Determine the [x, y] coordinate at the center of the cell enclosing the given text.  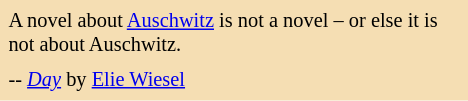
-- Day by Elie Wiesel [234, 80]
A novel about Auschwitz is not a novel – or else it is not about Auschwitz. [234, 34]
